For the text-containing cell, return its midpoint in (x, y) coordinate format. 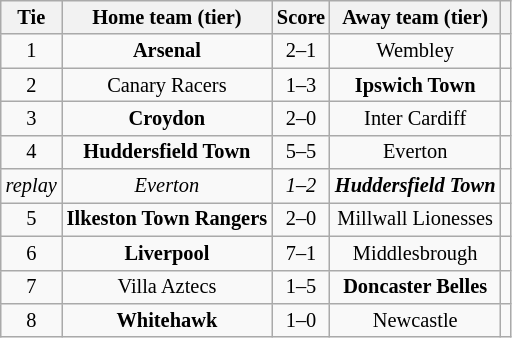
Liverpool (167, 253)
Ipswich Town (415, 85)
2–1 (301, 51)
3 (32, 118)
7–1 (301, 253)
replay (32, 186)
Ilkeston Town Rangers (167, 219)
6 (32, 253)
Away team (tier) (415, 17)
5 (32, 219)
1–5 (301, 287)
Tie (32, 17)
Newcastle (415, 320)
1 (32, 51)
Wembley (415, 51)
Canary Racers (167, 85)
Inter Cardiff (415, 118)
1–0 (301, 320)
Whitehawk (167, 320)
4 (32, 152)
7 (32, 287)
2 (32, 85)
Middlesbrough (415, 253)
5–5 (301, 152)
Home team (tier) (167, 17)
Doncaster Belles (415, 287)
Arsenal (167, 51)
1–3 (301, 85)
Villa Aztecs (167, 287)
Millwall Lionesses (415, 219)
1–2 (301, 186)
Croydon (167, 118)
8 (32, 320)
Score (301, 17)
